Find where the given text appears and provide that cell's center as (x, y) coordinate. 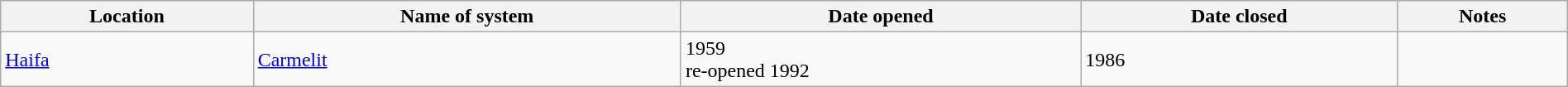
Name of system (466, 17)
Notes (1482, 17)
Carmelit (466, 60)
Location (127, 17)
1986 (1239, 60)
Date closed (1239, 17)
1959re-opened 1992 (880, 60)
Haifa (127, 60)
Date opened (880, 17)
